Find where the given text appears and provide that cell's center as (X, Y) coordinate. 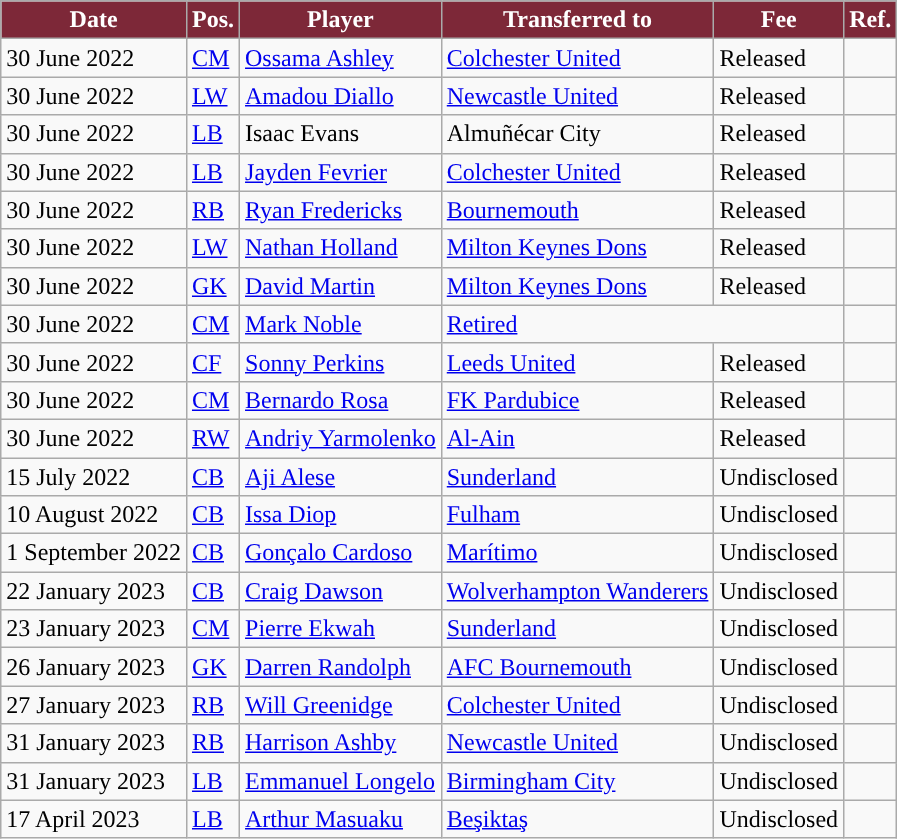
Ryan Fredericks (341, 210)
17 April 2023 (94, 819)
CF (212, 362)
Birmingham City (578, 781)
15 July 2022 (94, 477)
23 January 2023 (94, 629)
Jayden Fevrier (341, 172)
Darren Randolph (341, 667)
AFC Bournemouth (578, 667)
Sonny Perkins (341, 362)
Issa Diop (341, 515)
Gonçalo Cardoso (341, 553)
Al-Ain (578, 438)
26 January 2023 (94, 667)
10 August 2022 (94, 515)
Aji Alese (341, 477)
Harrison Ashby (341, 743)
Ref. (870, 20)
Fulham (578, 515)
Date (94, 20)
RW (212, 438)
1 September 2022 (94, 553)
Transferred to (578, 20)
Will Greenidge (341, 705)
FK Pardubice (578, 400)
Retired (642, 324)
Nathan Holland (341, 248)
Isaac Evans (341, 134)
Player (341, 20)
22 January 2023 (94, 591)
Arthur Masuaku (341, 819)
Bernardo Rosa (341, 400)
Amadou Diallo (341, 96)
Craig Dawson (341, 591)
Bournemouth (578, 210)
Wolverhampton Wanderers (578, 591)
David Martin (341, 286)
Mark Noble (341, 324)
Andriy Yarmolenko (341, 438)
Beşiktaş (578, 819)
Leeds United (578, 362)
Marítimo (578, 553)
27 January 2023 (94, 705)
Ossama Ashley (341, 58)
Emmanuel Longelo (341, 781)
Almuñécar City (578, 134)
Pierre Ekwah (341, 629)
Fee (779, 20)
Pos. (212, 20)
